Capture the cell that displays the provided text and extract its [X, Y] central coordinate. 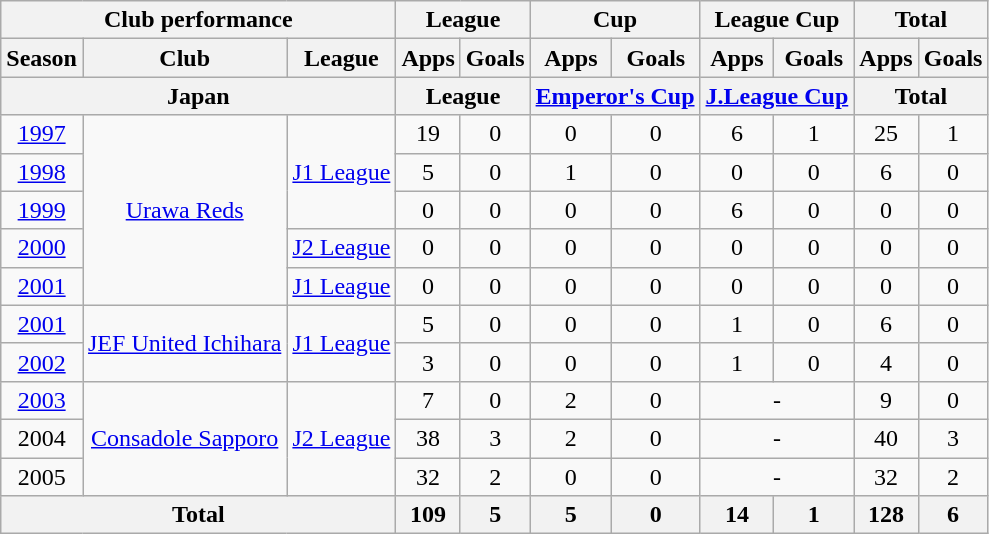
J.League Cup [777, 96]
2004 [42, 438]
4 [886, 362]
Cup [615, 20]
League Cup [777, 20]
Club [184, 58]
2002 [42, 362]
9 [886, 400]
1998 [42, 172]
Season [42, 58]
19 [428, 134]
38 [428, 438]
7 [428, 400]
1999 [42, 210]
Urawa Reds [184, 210]
109 [428, 515]
JEF United Ichihara [184, 343]
2005 [42, 477]
1997 [42, 134]
2000 [42, 248]
40 [886, 438]
2003 [42, 400]
Consadole Sapporo [184, 438]
25 [886, 134]
Club performance [198, 20]
14 [737, 515]
128 [886, 515]
Japan [198, 96]
Emperor's Cup [615, 96]
